Return the [X, Y] coordinate for the center point of the cell that contains the specified text.  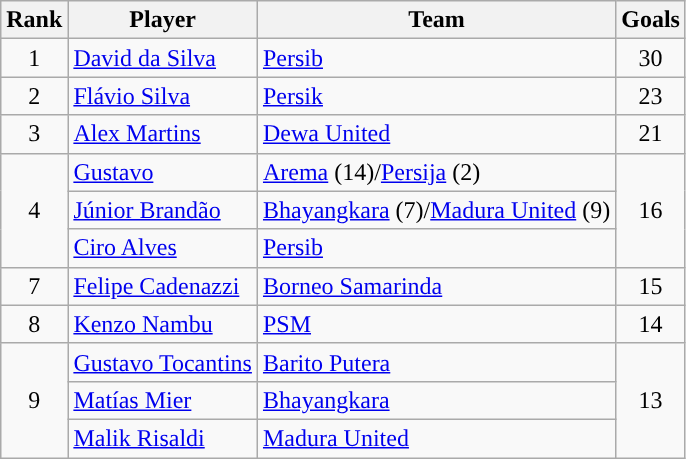
Barito Putera [436, 362]
9 [34, 400]
Matías Mier [163, 400]
4 [34, 210]
Flávio Silva [163, 96]
Arema (14)/Persija (2) [436, 172]
Bhayangkara (7)/Madura United (9) [436, 210]
30 [651, 58]
Bhayangkara [436, 400]
Gustavo [163, 172]
Júnior Brandão [163, 210]
21 [651, 134]
Team [436, 20]
Malik Risaldi [163, 438]
8 [34, 324]
Ciro Alves [163, 248]
2 [34, 96]
Goals [651, 20]
1 [34, 58]
14 [651, 324]
Kenzo Nambu [163, 324]
PSM [436, 324]
16 [651, 210]
Alex Martins [163, 134]
23 [651, 96]
Player [163, 20]
Borneo Samarinda [436, 286]
Dewa United [436, 134]
13 [651, 400]
Madura United [436, 438]
15 [651, 286]
Gustavo Tocantins [163, 362]
3 [34, 134]
Persik [436, 96]
Felipe Cadenazzi [163, 286]
Rank [34, 20]
David da Silva [163, 58]
7 [34, 286]
